Provide the (x, y) coordinate of the cell's center where the given text is located.  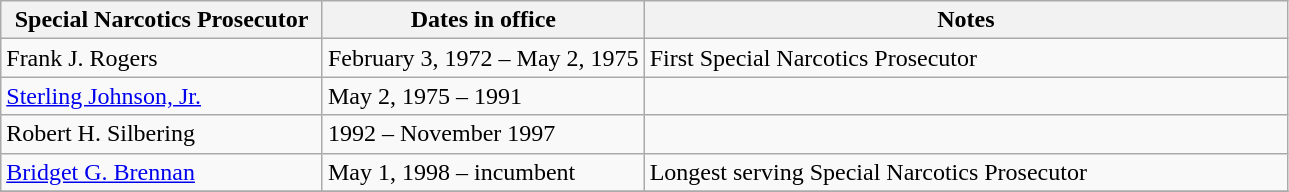
Longest serving Special Narcotics Prosecutor (966, 172)
Bridget G. Brennan (162, 172)
May 1, 1998 – incumbent (483, 172)
February 3, 1972 – May 2, 1975 (483, 58)
Notes (966, 20)
Special Narcotics Prosecutor (162, 20)
First Special Narcotics Prosecutor (966, 58)
Frank J. Rogers (162, 58)
May 2, 1975 – 1991 (483, 96)
Sterling Johnson, Jr. (162, 96)
Dates in office (483, 20)
1992 – November 1997 (483, 134)
Robert H. Silbering (162, 134)
